Detect which cell encompasses the target text, then output its [x, y] center coordinate. 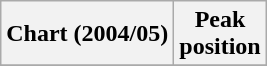
Peakposition [220, 34]
Chart (2004/05) [88, 34]
